Return the [x, y] coordinate for the center point of the cell that contains the specified text.  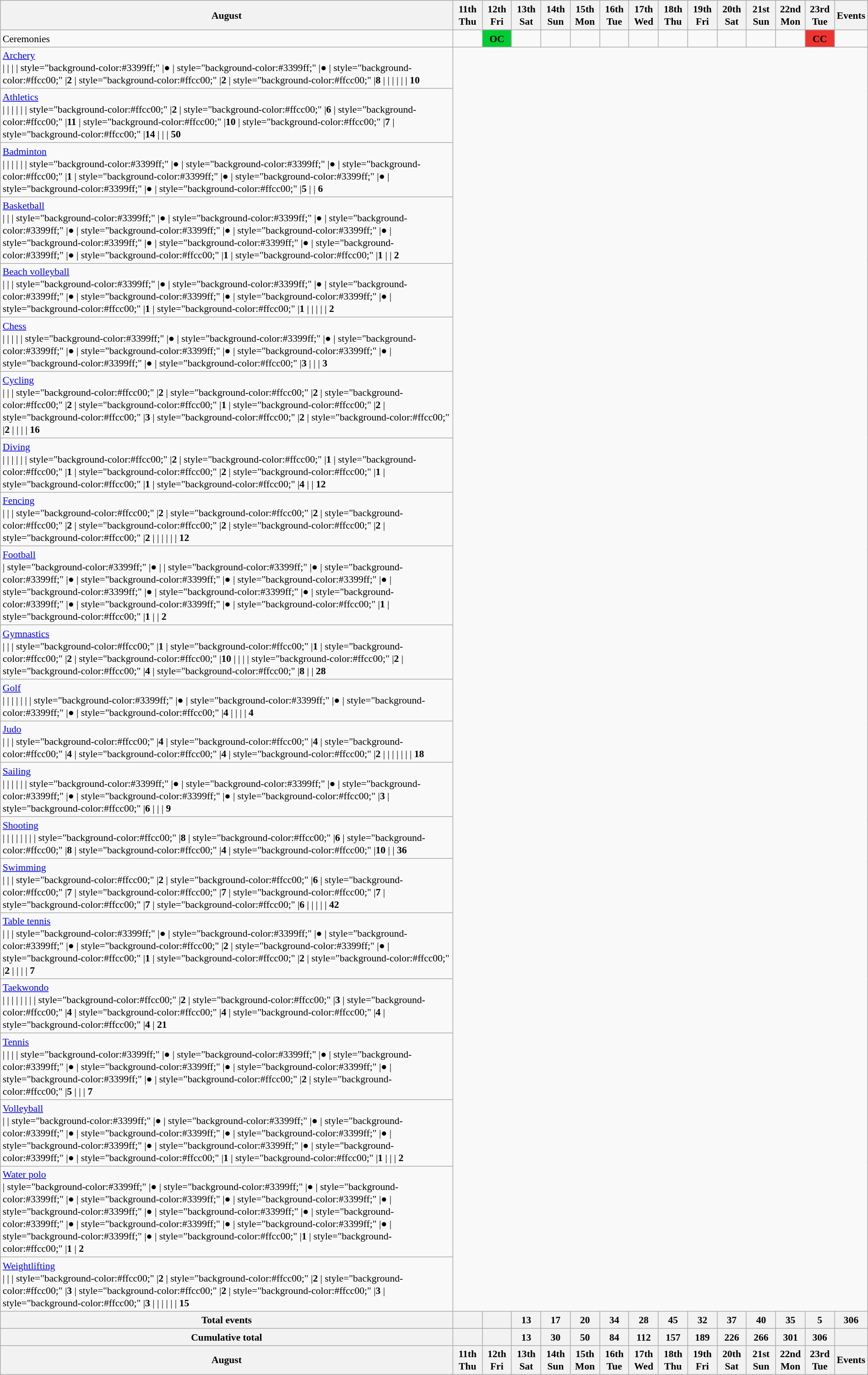
34 [614, 1320]
37 [732, 1320]
45 [673, 1320]
226 [732, 1337]
5 [820, 1320]
Ceremonies [227, 38]
17 [556, 1320]
40 [761, 1320]
157 [673, 1337]
266 [761, 1337]
84 [614, 1337]
32 [702, 1320]
189 [702, 1337]
Total events [227, 1320]
35 [791, 1320]
301 [791, 1337]
28 [644, 1320]
30 [556, 1337]
112 [644, 1337]
20 [585, 1320]
Cumulative total [227, 1337]
50 [585, 1337]
OC [497, 38]
CC [820, 38]
